Detect which cell encompasses the target text, then output its (X, Y) center coordinate. 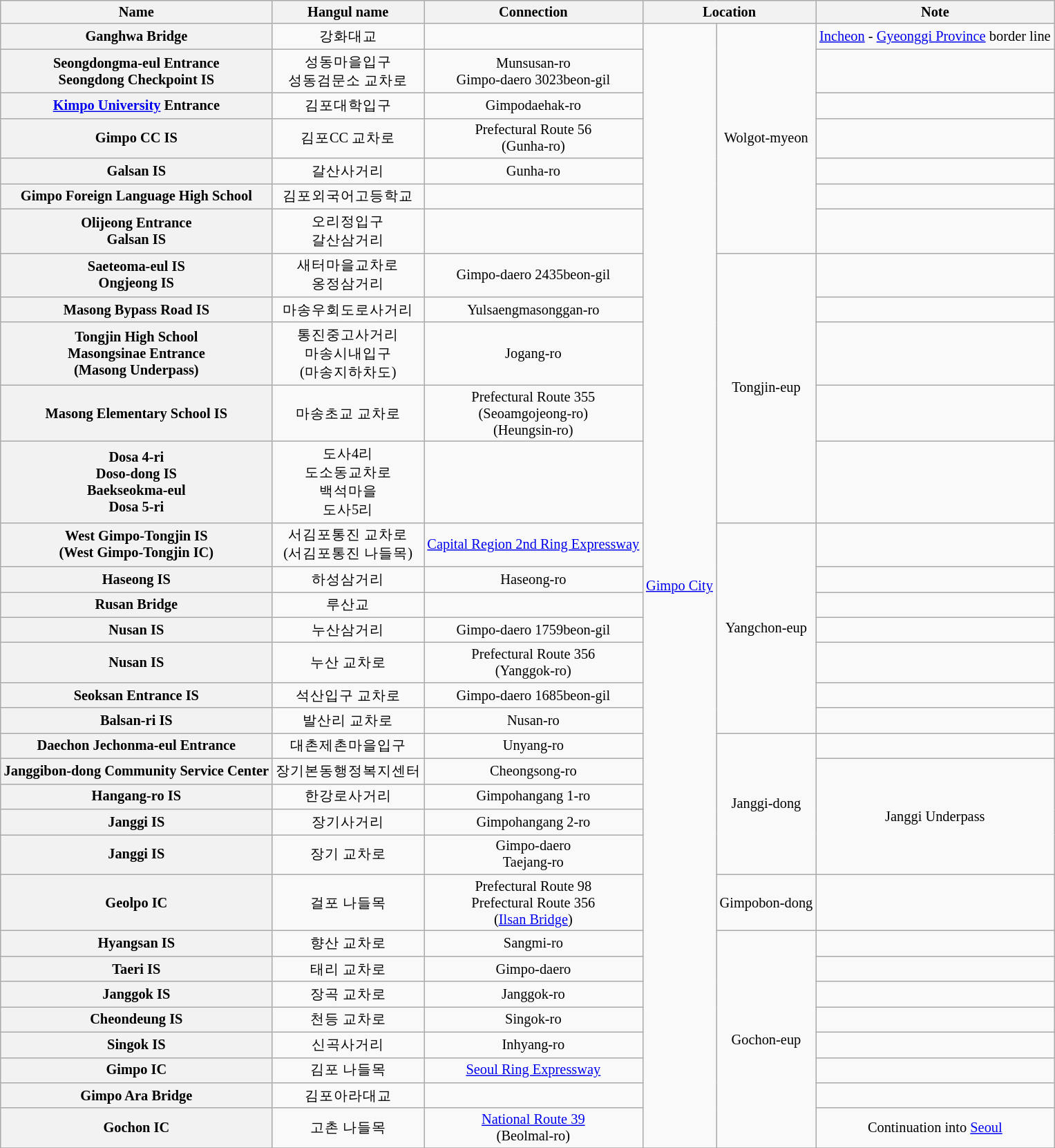
Gimpo-daero (533, 969)
Tongjin-eup (766, 388)
김포 나들목 (348, 1070)
김포아라대교 (348, 1095)
Rusan Bridge (137, 604)
Inhyang-ro (533, 1045)
하성삼거리 (348, 579)
Gimpo IC (137, 1070)
갈산사거리 (348, 171)
Kimpo University Entrance (137, 105)
Gunha-ro (533, 171)
성동마을입구성동검문소 교차로 (348, 71)
Gochon-eup (766, 1039)
Wolgot-myeon (766, 138)
Janggibon-dong Community Service Center (137, 771)
걸포 나들목 (348, 903)
Haseong IS (137, 579)
Gimpohangang 2-ro (533, 821)
장기사거리 (348, 821)
장곡 교차로 (348, 994)
Note (935, 12)
Gimpo Ara Bridge (137, 1095)
마송우회도로사거리 (348, 310)
통진중고사거리마송시내입구(마송지하차도) (348, 354)
누산 교차로 (348, 663)
Jogang-ro (533, 354)
새터마을교차로옹정삼거리 (348, 275)
신곡사거리 (348, 1045)
Name (137, 12)
Saeteoma-eul ISOngjeong IS (137, 275)
Capital Region 2nd Ring Expressway (533, 545)
강화대교 (348, 36)
Olijeong EntranceGalsan IS (137, 231)
누산삼거리 (348, 630)
Cheongsong-ro (533, 771)
Prefectural Route 355(Seoamgojeong-ro)(Heungsin-ro) (533, 413)
루산교 (348, 604)
Gimpo-daero 2435beon-gil (533, 275)
Janggi-dong (766, 803)
Singok-ro (533, 1019)
Hyangsan IS (137, 943)
Prefectural Route 56(Gunha-ro) (533, 138)
김포CC 교차로 (348, 138)
Masong Bypass Road IS (137, 310)
Incheon - Gyeonggi Province border line (935, 36)
오리정입구갈산삼거리 (348, 231)
Ganghwa Bridge (137, 36)
Munsusan-roGimpo-daero 3023beon-gil (533, 71)
Hangul name (348, 12)
Prefectural Route 356(Yanggok-ro) (533, 663)
발산리 교차로 (348, 720)
석산입구 교차로 (348, 695)
Yangchon-eup (766, 628)
장기본동행정복지센터 (348, 771)
Dosa 4-riDoso-dong ISBaekseokma-eulDosa 5-ri (137, 482)
Janggok-ro (533, 994)
Singok IS (137, 1045)
Galsan IS (137, 171)
Gimpo CC IS (137, 138)
Haseong-ro (533, 579)
천등 교차로 (348, 1019)
Gimpo-daeroTaejang-ro (533, 854)
Gimpobon-dong (766, 903)
Gimpo-daero 1759beon-gil (533, 630)
Janggok IS (137, 994)
Gimpo Foreign Language High School (137, 196)
한강로사거리 (348, 796)
Daechon Jechonma-eul Entrance (137, 745)
Gochon IC (137, 1128)
Geolpo IC (137, 903)
West Gimpo-Tongjin IS(West Gimpo-Tongjin IC) (137, 545)
Seoksan Entrance IS (137, 695)
Balsan-ri IS (137, 720)
Prefectural Route 98Prefectural Route 356(Ilsan Bridge) (533, 903)
Taeri IS (137, 969)
도사4리도소동교차로백석마을도사5리 (348, 482)
Unyang-ro (533, 745)
김포외국어고등학교 (348, 196)
Gimpo-daero 1685beon-gil (533, 695)
김포대학입구 (348, 105)
장기 교차로 (348, 854)
고촌 나들목 (348, 1128)
마송초교 교차로 (348, 413)
Hangang-ro IS (137, 796)
National Route 39(Beolmal-ro) (533, 1128)
Cheondeung IS (137, 1019)
Janggi Underpass (935, 816)
서김포통진 교차로(서김포통진 나들목) (348, 545)
Gimpohangang 1-ro (533, 796)
대촌제촌마을입구 (348, 745)
Yulsaengmasonggan-ro (533, 310)
Nusan-ro (533, 720)
태리 교차로 (348, 969)
Location (730, 12)
Sangmi-ro (533, 943)
Gimpo City (680, 586)
Gimpodaehak-ro (533, 105)
Seoul Ring Expressway (533, 1070)
Seongdongma-eul EntranceSeongdong Checkpoint IS (137, 71)
Tongjin High SchoolMasongsinae Entrance(Masong Underpass) (137, 354)
Connection (533, 12)
Masong Elementary School IS (137, 413)
Continuation into Seoul (935, 1128)
향산 교차로 (348, 943)
